Capture the cell that displays the provided text and extract its (X, Y) central coordinate. 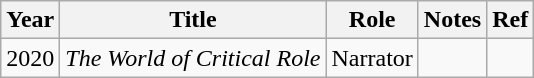
2020 (30, 58)
Narrator (372, 58)
Role (372, 20)
Notes (452, 20)
The World of Critical Role (193, 58)
Title (193, 20)
Ref (510, 20)
Year (30, 20)
